Provide the [X, Y] coordinate of the cell's center where the given text is located.  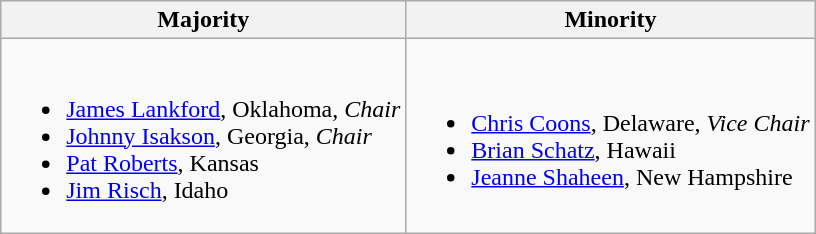
James Lankford, Oklahoma, ChairJohnny Isakson, Georgia, ChairPat Roberts, KansasJim Risch, Idaho [204, 136]
Chris Coons, Delaware, Vice ChairBrian Schatz, HawaiiJeanne Shaheen, New Hampshire [610, 136]
Majority [204, 20]
Minority [610, 20]
